Output the (X, Y) coordinate of the center of the cell containing the given text.  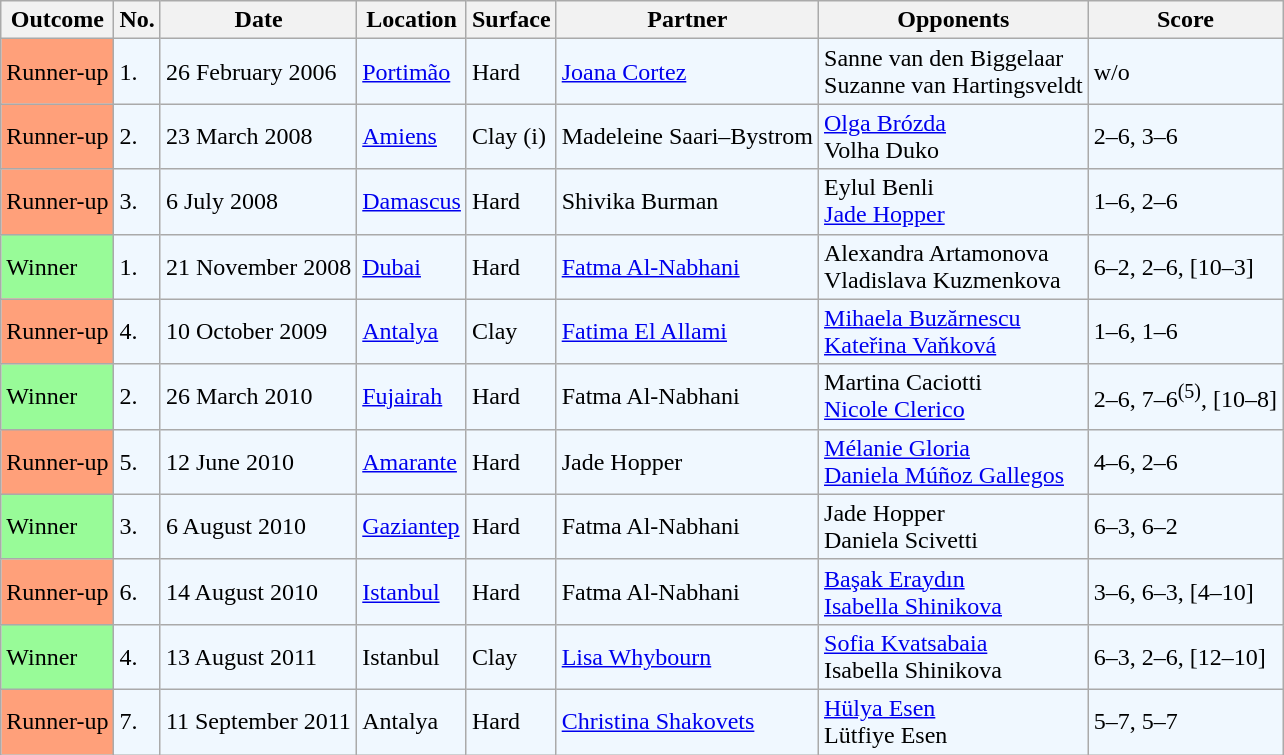
Gaziantep (412, 526)
10 October 2009 (258, 332)
11 September 2011 (258, 722)
12 June 2010 (258, 462)
Date (258, 20)
Shivika Burman (687, 202)
Christina Shakovets (687, 722)
13 August 2011 (258, 656)
Amiens (412, 136)
Martina Caciotti Nicole Clerico (954, 396)
Jade Hopper (687, 462)
21 November 2008 (258, 266)
Score (1185, 20)
Olga Brózda Volha Duko (954, 136)
Mélanie Gloria Daniela Múñoz Gallegos (954, 462)
Outcome (58, 20)
No. (137, 20)
14 August 2010 (258, 592)
6–3, 2–6, [12–10] (1185, 656)
Alexandra Artamonova Vladislava Kuzmenkova (954, 266)
6. (137, 592)
7. (137, 722)
Sanne van den Biggelaar Suzanne van Hartingsveldt (954, 72)
Fatima El Allami (687, 332)
Clay (i) (511, 136)
Surface (511, 20)
2–6, 3–6 (1185, 136)
Sofia Kvatsabaia Isabella Shinikova (954, 656)
Lisa Whybourn (687, 656)
5–7, 5–7 (1185, 722)
Portimão (412, 72)
Madeleine Saari–Bystrom (687, 136)
23 March 2008 (258, 136)
6–2, 2–6, [10–3] (1185, 266)
Amarante (412, 462)
2–6, 7–6(5), [10–8] (1185, 396)
Başak Eraydın Isabella Shinikova (954, 592)
1–6, 2–6 (1185, 202)
6 August 2010 (258, 526)
3–6, 6–3, [4–10] (1185, 592)
26 March 2010 (258, 396)
26 February 2006 (258, 72)
Eylul Benli Jade Hopper (954, 202)
6 July 2008 (258, 202)
Location (412, 20)
Joana Cortez (687, 72)
Hülya Esen Lütfiye Esen (954, 722)
Mihaela Buzărnescu Kateřina Vaňková (954, 332)
Damascus (412, 202)
5. (137, 462)
4–6, 2–6 (1185, 462)
1–6, 1–6 (1185, 332)
w/o (1185, 72)
Jade Hopper Daniela Scivetti (954, 526)
6–3, 6–2 (1185, 526)
Fujairah (412, 396)
Partner (687, 20)
Dubai (412, 266)
Opponents (954, 20)
